Capture the cell that displays the provided text and extract its (x, y) central coordinate. 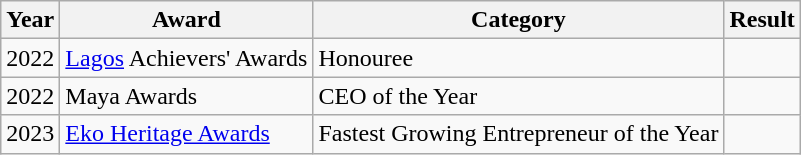
Fastest Growing Entrepreneur of the Year (518, 134)
Award (186, 20)
Honouree (518, 58)
Result (762, 20)
Year (30, 20)
Maya Awards (186, 96)
CEO of the Year (518, 96)
2023 (30, 134)
Eko Heritage Awards (186, 134)
Lagos Achievers' Awards (186, 58)
Category (518, 20)
